From the cell containing the given text, extract its center point as [x, y] coordinate. 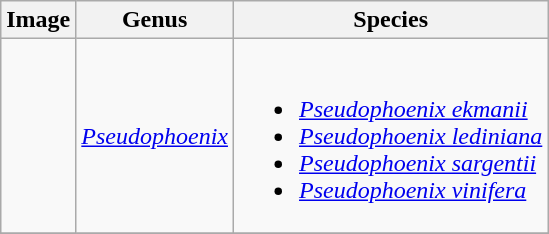
Pseudophoenix ekmanii Pseudophoenix ledinianaPseudophoenix sargentiiPseudophoenix vinifera [390, 136]
Pseudophoenix [155, 136]
Image [38, 20]
Genus [155, 20]
Species [390, 20]
